Return [x, y] of the center of cell containing provided text 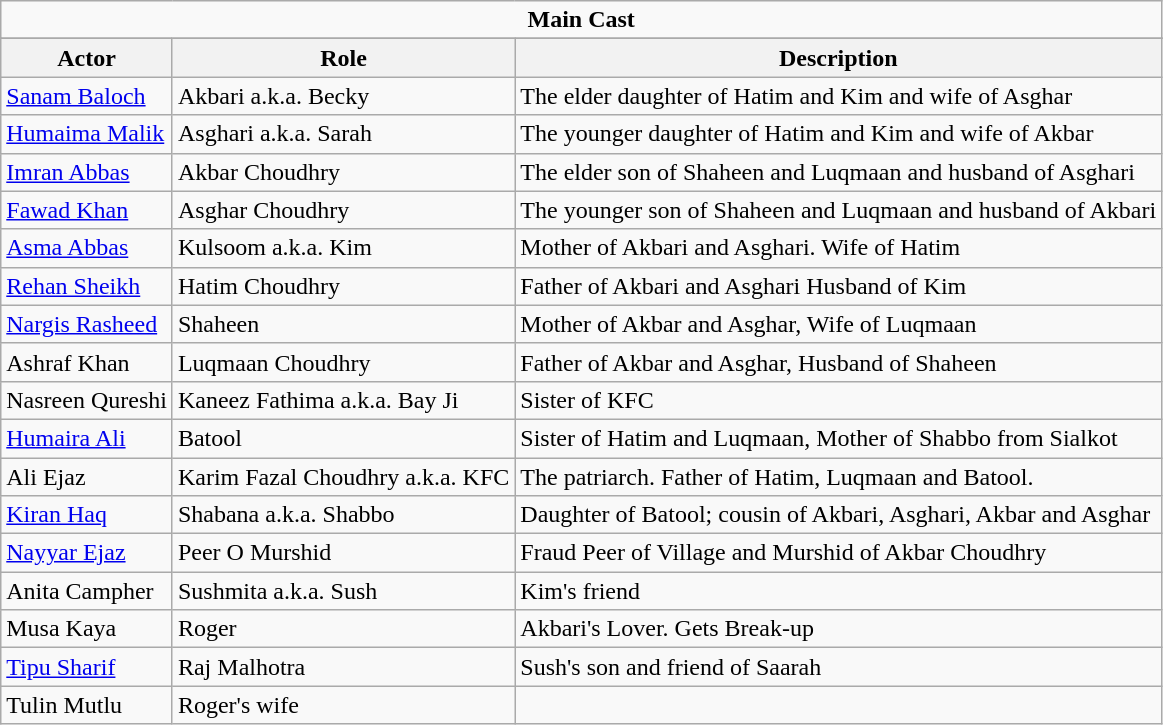
Humaira Ali [87, 438]
Nayyar Ejaz [87, 553]
Kim's friend [838, 591]
Nargis Rasheed [87, 324]
The elder son of Shaheen and Luqmaan and husband of Asghari [838, 172]
Humaima Malik [87, 134]
Daughter of Batool; cousin of Akbari, Asghari, Akbar and Asghar [838, 515]
Shaheen [343, 324]
Fawad Khan [87, 210]
Ashraf Khan [87, 362]
Anita Campher [87, 591]
Sister of KFC [838, 400]
Sushmita a.k.a. Sush [343, 591]
Asghar Choudhry [343, 210]
Tipu Sharif [87, 667]
Raj Malhotra [343, 667]
Mother of Akbar and Asghar, Wife of Luqmaan [838, 324]
Role [343, 58]
Roger's wife [343, 705]
Akbari a.k.a. Becky [343, 96]
Asghari a.k.a. Sarah [343, 134]
Father of Akbari and Asghari Husband of Kim [838, 286]
Kulsoom a.k.a. Kim [343, 248]
Imran Abbas [87, 172]
Musa Kaya [87, 629]
Akbari's Lover. Gets Break-up [838, 629]
Luqmaan Choudhry [343, 362]
Sush's son and friend of Saarah [838, 667]
Hatim Choudhry [343, 286]
The younger son of Shaheen and Luqmaan and husband of Akbari [838, 210]
The younger daughter of Hatim and Kim and wife of Akbar [838, 134]
Actor [87, 58]
Mother of Akbari and Asghari. Wife of Hatim [838, 248]
Peer O Murshid [343, 553]
Roger [343, 629]
Rehan Sheikh [87, 286]
Ali Ejaz [87, 477]
Sanam Baloch [87, 96]
Sister of Hatim and Luqmaan, Mother of Shabbo from Sialkot [838, 438]
Karim Fazal Choudhry a.k.a. KFC [343, 477]
Kaneez Fathima a.k.a. Bay Ji [343, 400]
Nasreen Qureshi [87, 400]
Father of Akbar and Asghar, Husband of Shaheen [838, 362]
Main Cast [582, 20]
Shabana a.k.a. Shabbo [343, 515]
Description [838, 58]
The elder daughter of Hatim and Kim and wife of Asghar [838, 96]
Fraud Peer of Village and Murshid of Akbar Choudhry [838, 553]
Kiran Haq [87, 515]
Asma Abbas [87, 248]
The patriarch. Father of Hatim, Luqmaan and Batool. [838, 477]
Akbar Choudhry [343, 172]
Tulin Mutlu [87, 705]
Batool [343, 438]
